Determine the [x, y] coordinate at the center of the cell enclosing the given text.  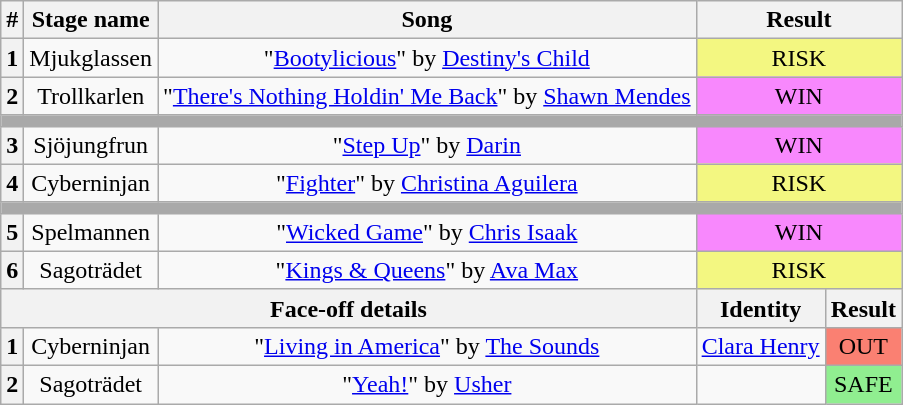
"Wicked Game" by Chris Isaak [428, 232]
"Kings & Queens" by Ava Max [428, 270]
Face-off details [348, 308]
# [12, 20]
"There's Nothing Holdin' Me Back" by Shawn Mendes [428, 96]
"Step Up" by Darin [428, 145]
6 [12, 270]
3 [12, 145]
Clara Henry [760, 346]
Identity [760, 308]
Mjukglassen [91, 58]
"Fighter" by Christina Aguilera [428, 183]
4 [12, 183]
Sjöjungfrun [91, 145]
Spelmannen [91, 232]
5 [12, 232]
Song [428, 20]
"Living in America" by The Sounds [428, 346]
OUT [863, 346]
"Yeah!" by Usher [428, 384]
Stage name [91, 20]
"Bootylicious" by Destiny's Child [428, 58]
Trollkarlen [91, 96]
SAFE [863, 384]
